Capture the cell that displays the provided text and extract its [x, y] central coordinate. 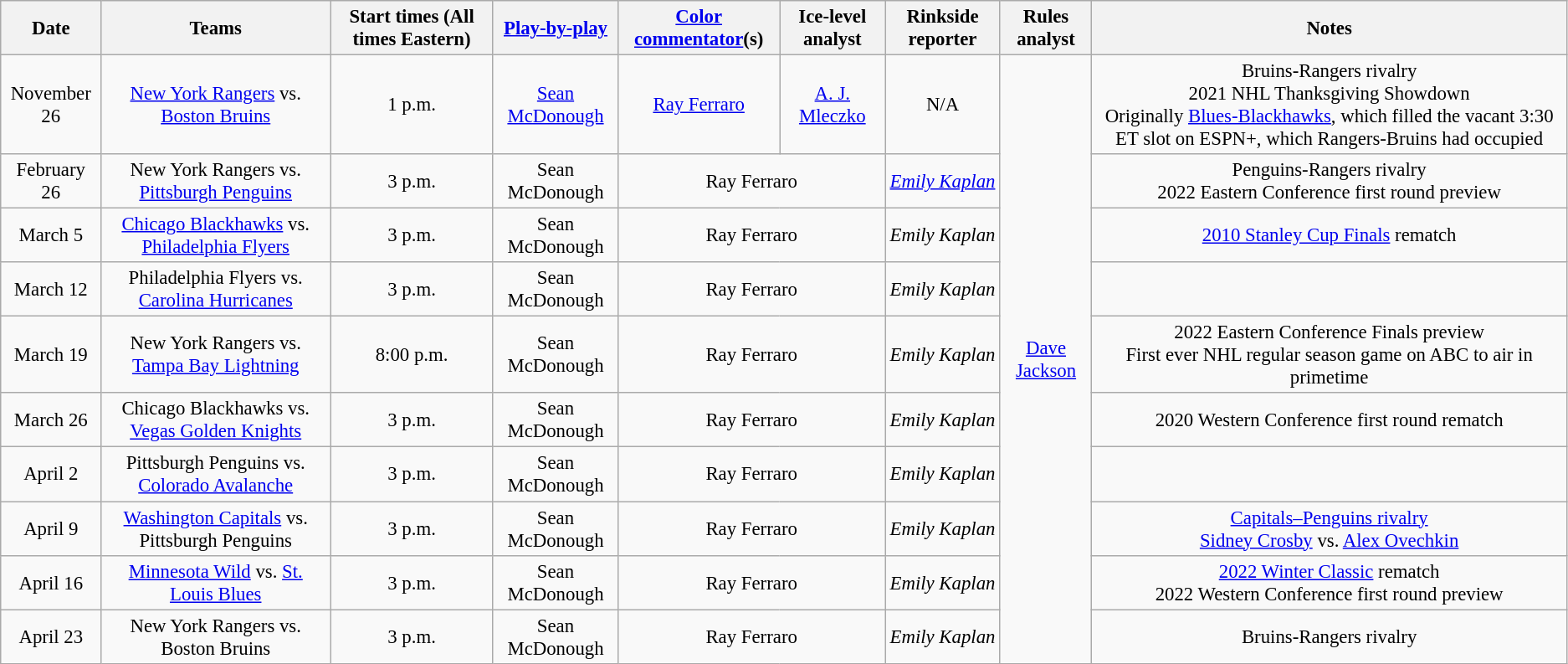
April 2 [51, 474]
November 26 [51, 106]
Pittsburgh Penguins vs. Colorado Avalanche [216, 474]
N/A [942, 106]
2010 Stanley Cup Finals rematch [1330, 236]
Play-by-play [556, 28]
Washington Capitals vs. Pittsburgh Penguins [216, 529]
Notes [1330, 28]
Ice-level analyst [833, 28]
Rinkside reporter [942, 28]
Dave Jackson [1046, 360]
A. J. Mleczko [833, 106]
2022 Winter Classic rematch2022 Western Conference first round preview [1330, 583]
New York Rangers vs. Tampa Bay Lightning [216, 355]
Chicago Blackhawks vs. Philadelphia Flyers [216, 236]
April 23 [51, 636]
April 16 [51, 583]
Color commentator(s) [699, 28]
Philadelphia Flyers vs. Carolina Hurricanes [216, 290]
Start times (All times Eastern) [412, 28]
2022 Eastern Conference Finals previewFirst ever NHL regular season game on ABC to air in primetime [1330, 355]
Date [51, 28]
Rules analyst [1046, 28]
March 12 [51, 290]
Chicago Blackhawks vs. Vegas Golden Knights [216, 420]
Capitals–Penguins rivalrySidney Crosby vs. Alex Ovechkin [1330, 529]
April 9 [51, 529]
March 19 [51, 355]
Teams [216, 28]
Minnesota Wild vs. St. Louis Blues [216, 583]
1 p.m. [412, 106]
Bruins-Rangers rivalry [1330, 636]
New York Rangers vs. Pittsburgh Penguins [216, 181]
Penguins-Rangers rivalry2022 Eastern Conference first round preview [1330, 181]
March 5 [51, 236]
February 26 [51, 181]
2020 Western Conference first round rematch [1330, 420]
8:00 p.m. [412, 355]
March 26 [51, 420]
